Scan for the cell matching the given text and deliver its [X, Y] coordinate at center. 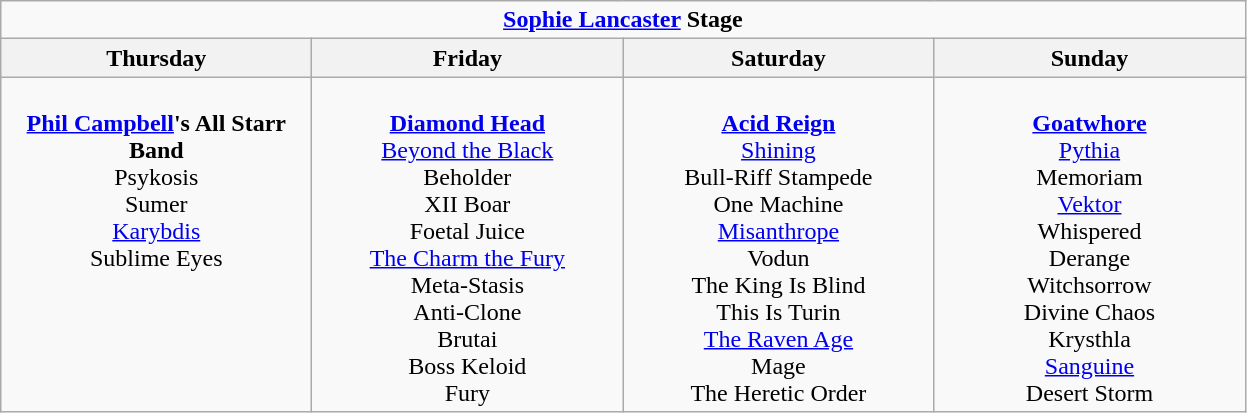
Diamond Head Beyond the Black Beholder XII Boar Foetal Juice The Charm the Fury Meta-Stasis Anti-Clone Brutai Boss Keloid Fury [468, 244]
Acid Reign Shining Bull-Riff Stampede One Machine Misanthrope Vodun The King Is Blind This Is Turin The Raven Age Mage The Heretic Order [778, 244]
Saturday [778, 58]
Sophie Lancaster Stage [623, 20]
Sunday [1090, 58]
Phil Campbell's All Starr Band Psykosis Sumer Karybdis Sublime Eyes [156, 244]
Thursday [156, 58]
Goatwhore Pythia Memoriam Vektor Whispered Derange Witchsorrow Divine Chaos Krysthla Sanguine Desert Storm [1090, 244]
Friday [468, 58]
